Return the [x, y] coordinate for the center point of the cell that contains the specified text.  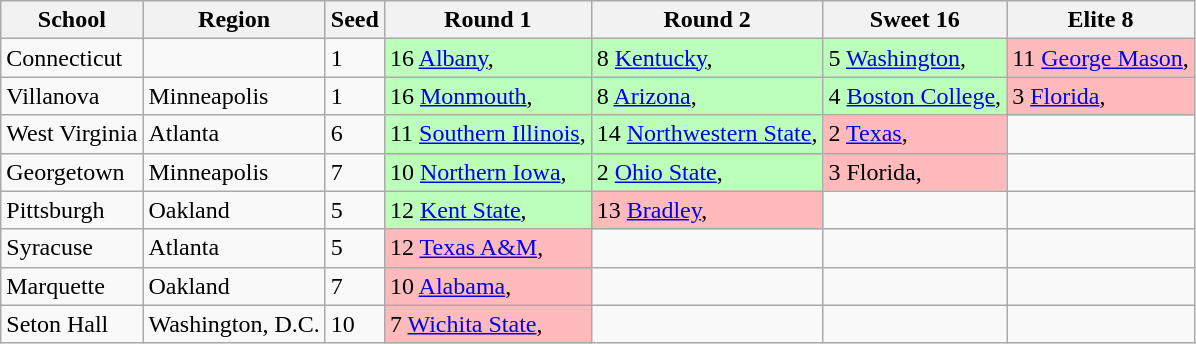
Georgetown [72, 172]
6 [354, 134]
Round 2 [707, 20]
Round 1 [488, 20]
Connecticut [72, 58]
School [72, 20]
11 George Mason, [1101, 58]
16 Monmouth, [488, 96]
Region [234, 20]
16 Albany, [488, 58]
8 Arizona, [707, 96]
Washington, D.C. [234, 324]
Seed [354, 20]
4 Boston College, [915, 96]
13 Bradley, [707, 210]
Seton Hall [72, 324]
Sweet 16 [915, 20]
West Virginia [72, 134]
14 Northwestern State, [707, 134]
2 Texas, [915, 134]
10 Alabama, [488, 286]
10 Northern Iowa, [488, 172]
8 Kentucky, [707, 58]
Pittsburgh [72, 210]
7 Wichita State, [488, 324]
Syracuse [72, 248]
10 [354, 324]
12 Texas A&M, [488, 248]
12 Kent State, [488, 210]
5 Washington, [915, 58]
11 Southern Illinois, [488, 134]
Elite 8 [1101, 20]
Villanova [72, 96]
Marquette [72, 286]
2 Ohio State, [707, 172]
